Pinpoint the cell where the given text exists, returning its (X, Y) midpoint coordinate. 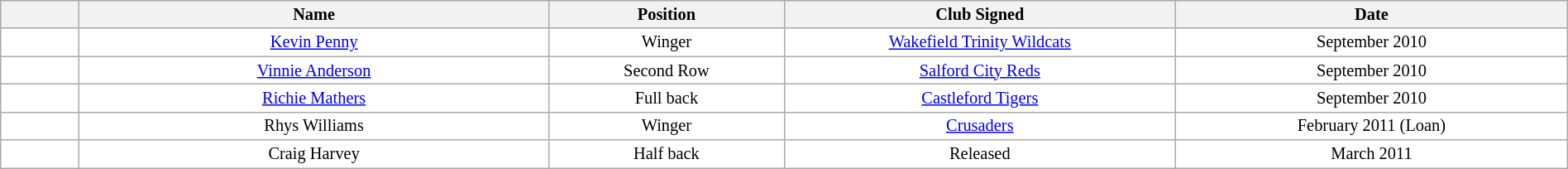
Kevin Penny (313, 42)
Name (313, 14)
Date (1372, 14)
Wakefield Trinity Wildcats (980, 42)
Craig Harvey (313, 154)
Rhys Williams (313, 126)
Salford City Reds (980, 70)
Half back (667, 154)
February 2011 (Loan) (1372, 126)
Position (667, 14)
Released (980, 154)
Vinnie Anderson (313, 70)
March 2011 (1372, 154)
Club Signed (980, 14)
Richie Mathers (313, 98)
Crusaders (980, 126)
Full back (667, 98)
Castleford Tigers (980, 98)
Second Row (667, 70)
